Find where the given text appears and provide that cell's center as [X, Y] coordinate. 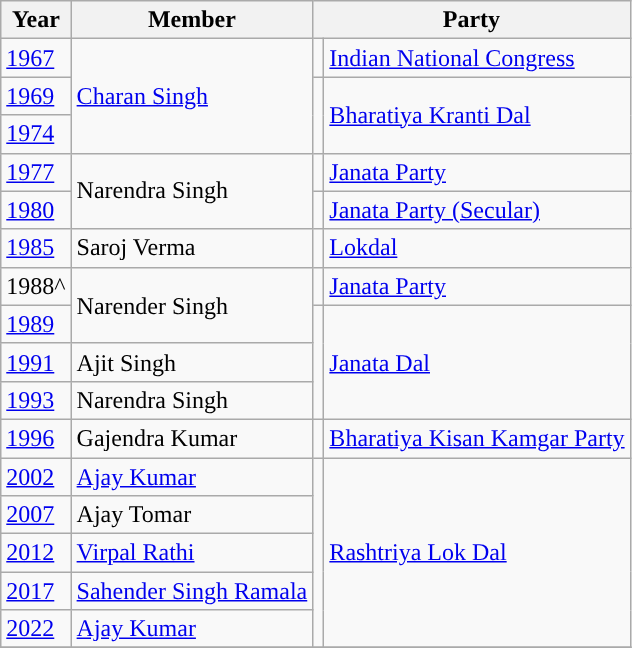
1980 [36, 210]
Saroj Verma [192, 248]
1985 [36, 248]
1977 [36, 172]
Virpal Rathi [192, 553]
1996 [36, 438]
Janata Dal [477, 362]
1991 [36, 362]
2007 [36, 515]
Ajay Tomar [192, 515]
2017 [36, 591]
Janata Party (Secular) [477, 210]
Rashtriya Lok Dal [477, 553]
1993 [36, 400]
2022 [36, 629]
Indian National Congress [477, 58]
1967 [36, 58]
Bharatiya Kisan Kamgar Party [477, 438]
1969 [36, 96]
Charan Singh [192, 96]
Year [36, 20]
Ajit Singh [192, 362]
Narender Singh [192, 305]
Bharatiya Kranti Dal [477, 115]
1974 [36, 134]
2002 [36, 477]
1989 [36, 324]
Member [192, 20]
2012 [36, 553]
Party [472, 20]
Gajendra Kumar [192, 438]
1988^ [36, 286]
Sahender Singh Ramala [192, 591]
Lokdal [477, 248]
